Detect which cell encompasses the target text, then output its [X, Y] center coordinate. 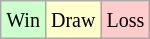
Draw [72, 20]
Loss [126, 20]
Win [24, 20]
